Locate the cell with the specified text and output its (x, y) center coordinate. 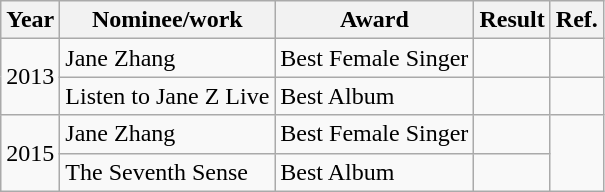
Result (512, 20)
Ref. (576, 20)
Nominee/work (168, 20)
The Seventh Sense (168, 172)
Year (30, 20)
2013 (30, 77)
Listen to Jane Z Live (168, 96)
2015 (30, 153)
Award (374, 20)
